Detect which cell encompasses the target text, then output its [x, y] center coordinate. 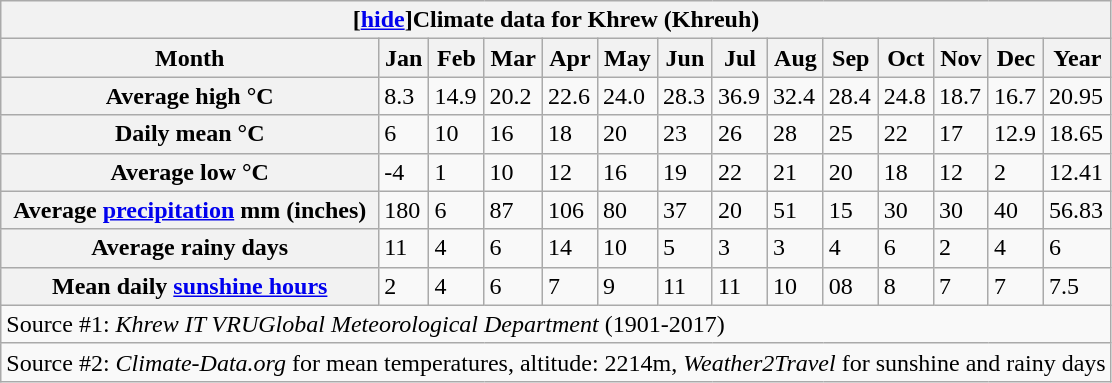
May [627, 58]
25 [850, 134]
7.5 [1077, 286]
Jul [740, 58]
37 [684, 210]
8 [906, 286]
17 [960, 134]
Aug [796, 58]
21 [796, 172]
18.65 [1077, 134]
-4 [404, 172]
[hide]Climate data for Khrew (Khreuh) [556, 20]
Average high °C [190, 96]
Feb [456, 58]
Average rainy days [190, 248]
Jun [684, 58]
Source #2: Climate-Data.org for mean temperatures, altitude: 2214m, Weather2Travel for sunshine and rainy days [556, 362]
Month [190, 58]
Mean daily sunshine hours [190, 286]
80 [627, 210]
Nov [960, 58]
12.41 [1077, 172]
15 [850, 210]
28.4 [850, 96]
9 [627, 286]
Year [1077, 58]
Sep [850, 58]
Apr [570, 58]
12.9 [1016, 134]
Dec [1016, 58]
19 [684, 172]
14.9 [456, 96]
14 [570, 248]
51 [796, 210]
20.2 [513, 96]
180 [404, 210]
106 [570, 210]
18.7 [960, 96]
40 [1016, 210]
Mar [513, 58]
5 [684, 248]
8.3 [404, 96]
Daily mean °C [190, 134]
08 [850, 286]
32.4 [796, 96]
26 [740, 134]
Oct [906, 58]
16.7 [1016, 96]
Jan [404, 58]
24.8 [906, 96]
Source #1: Khrew IT VRUGlobal Meteorological Department (1901-2017) [556, 324]
23 [684, 134]
1 [456, 172]
20.95 [1077, 96]
87 [513, 210]
28.3 [684, 96]
Average precipitation mm (inches) [190, 210]
24.0 [627, 96]
36.9 [740, 96]
22.6 [570, 96]
56.83 [1077, 210]
28 [796, 134]
Average low °C [190, 172]
